For the text-containing cell, return its midpoint in [X, Y] coordinate format. 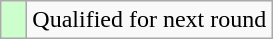
Qualified for next round [150, 20]
